For the text-containing cell, return its midpoint in (X, Y) coordinate format. 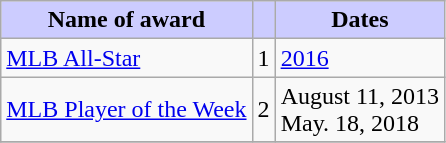
August 11, 2013 May. 18, 2018 (360, 110)
1 (264, 58)
Name of award (126, 20)
MLB All-Star (126, 58)
MLB Player of the Week (126, 110)
2 (264, 110)
2016 (360, 58)
Dates (360, 20)
